Return the [x, y] coordinate for the center point of the cell that contains the specified text.  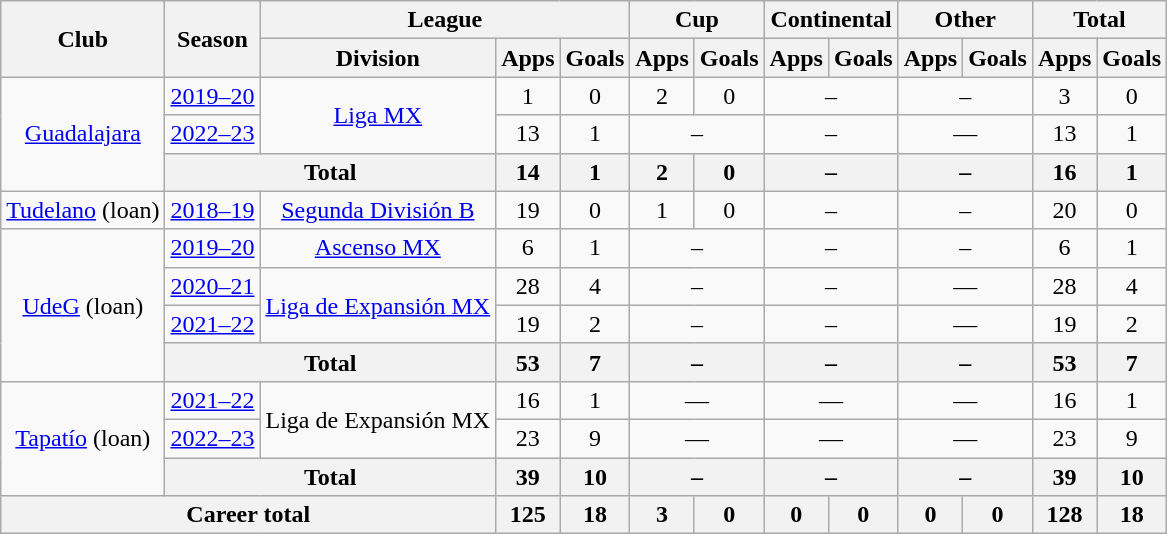
Segunda División B [378, 210]
Liga MX [378, 115]
Career total [248, 515]
Continental [831, 20]
2018–19 [212, 210]
Season [212, 39]
Ascenso MX [378, 248]
Tudelano (loan) [83, 210]
125 [528, 515]
Club [83, 39]
Division [378, 58]
2020–21 [212, 286]
Cup [697, 20]
UdeG (loan) [83, 305]
Guadalajara [83, 134]
Other [965, 20]
128 [1064, 515]
League [445, 20]
Tapatío (loan) [83, 438]
14 [528, 172]
20 [1064, 210]
